Detect which cell encompasses the target text, then output its [x, y] center coordinate. 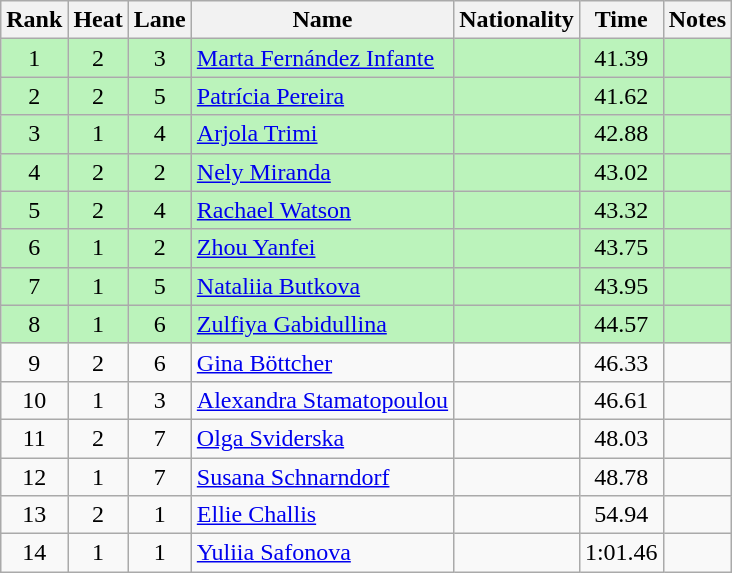
Nely Miranda [322, 172]
10 [34, 400]
48.03 [621, 438]
8 [34, 324]
12 [34, 477]
9 [34, 362]
Notes [697, 20]
Name [322, 20]
Zulfiya Gabidullina [322, 324]
44.57 [621, 324]
43.32 [621, 210]
Nationality [517, 20]
43.02 [621, 172]
46.33 [621, 362]
Susana Schnarndorf [322, 477]
43.75 [621, 248]
Olga Sviderska [322, 438]
Marta Fernández Infante [322, 58]
41.39 [621, 58]
54.94 [621, 515]
1:01.46 [621, 553]
Patrícia Pereira [322, 96]
Alexandra Stamatopoulou [322, 400]
Ellie Challis [322, 515]
11 [34, 438]
48.78 [621, 477]
41.62 [621, 96]
14 [34, 553]
Rank [34, 20]
Arjola Trimi [322, 134]
43.95 [621, 286]
13 [34, 515]
42.88 [621, 134]
46.61 [621, 400]
Gina Böttcher [322, 362]
Zhou Yanfei [322, 248]
Time [621, 20]
Rachael Watson [322, 210]
Yuliia Safonova [322, 553]
Lane [160, 20]
Heat [98, 20]
Nataliia Butkova [322, 286]
